Scan for the cell matching the given text and deliver its (x, y) coordinate at center. 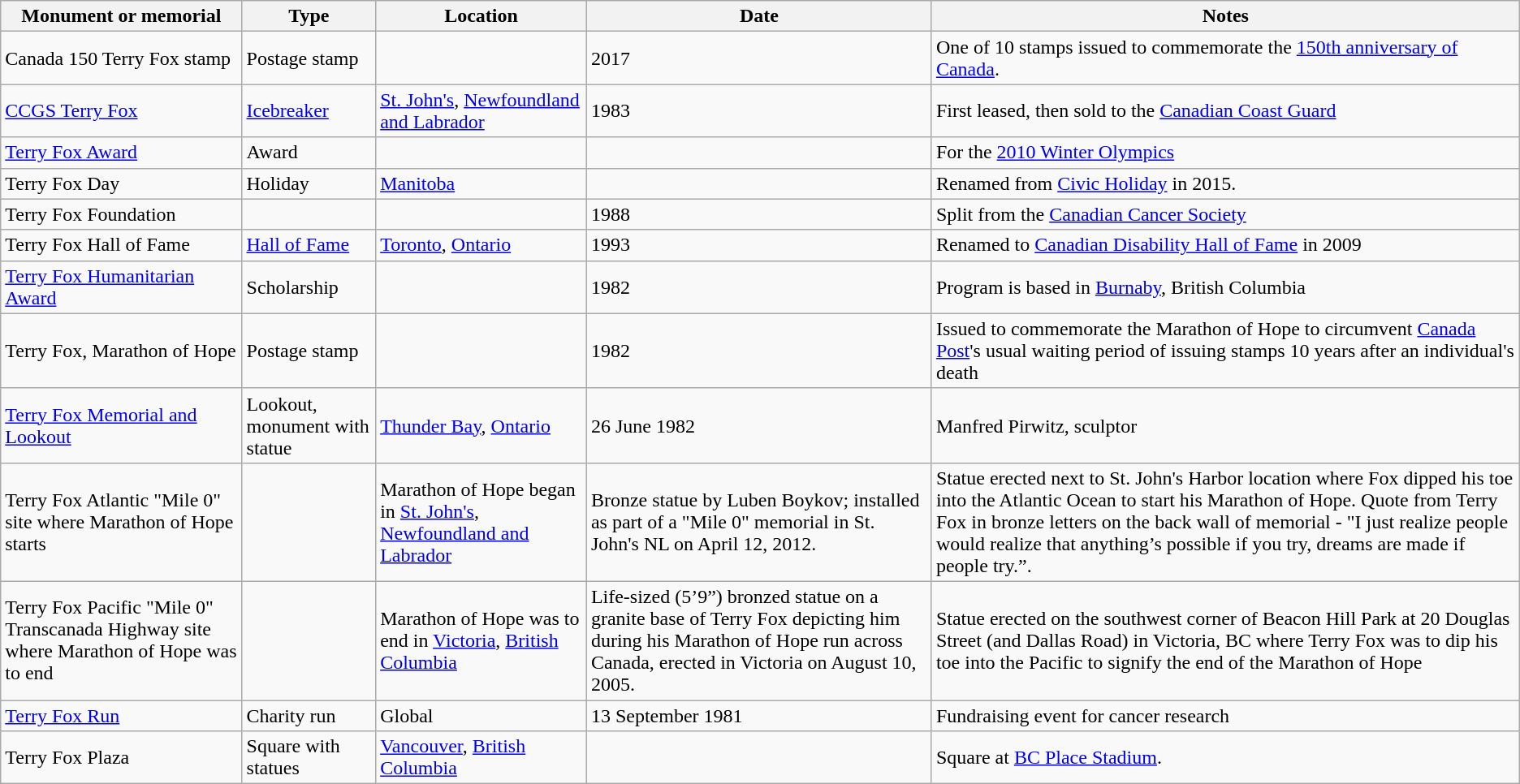
Terry Fox Foundation (122, 214)
Renamed to Canadian Disability Hall of Fame in 2009 (1225, 245)
Manitoba (481, 183)
Thunder Bay, Ontario (481, 425)
Award (309, 153)
Terry Fox Pacific "Mile 0" Transcanada Highway site where Marathon of Hope was to end (122, 640)
Terry Fox Award (122, 153)
Lookout, monument with statue (309, 425)
Terry Fox Atlantic "Mile 0" site where Marathon of Hope starts (122, 522)
Renamed from Civic Holiday in 2015. (1225, 183)
Terry Fox Memorial and Lookout (122, 425)
1988 (758, 214)
Icebreaker (309, 110)
Location (481, 16)
First leased, then sold to the Canadian Coast Guard (1225, 110)
26 June 1982 (758, 425)
Square at BC Place Stadium. (1225, 758)
Hall of Fame (309, 245)
For the 2010 Winter Olympics (1225, 153)
Marathon of Hope began in St. John's, Newfoundland and Labrador (481, 522)
Marathon of Hope was to end in Victoria, British Columbia (481, 640)
CCGS Terry Fox (122, 110)
Terry Fox Hall of Fame (122, 245)
Charity run (309, 715)
Terry Fox Run (122, 715)
Terry Fox Humanitarian Award (122, 287)
One of 10 stamps issued to commemorate the 150th anniversary of Canada. (1225, 58)
Holiday (309, 183)
Square with statues (309, 758)
Terry Fox Day (122, 183)
1993 (758, 245)
Terry Fox, Marathon of Hope (122, 351)
Canada 150 Terry Fox stamp (122, 58)
2017 (758, 58)
Program is based in Burnaby, British Columbia (1225, 287)
13 September 1981 (758, 715)
Monument or memorial (122, 16)
Date (758, 16)
Split from the Canadian Cancer Society (1225, 214)
Terry Fox Plaza (122, 758)
1983 (758, 110)
Toronto, Ontario (481, 245)
Fundraising event for cancer research (1225, 715)
St. John's, Newfoundland and Labrador (481, 110)
Global (481, 715)
Scholarship (309, 287)
Notes (1225, 16)
Bronze statue by Luben Boykov; installed as part of a "Mile 0" memorial in St. John's NL on April 12, 2012. (758, 522)
Issued to commemorate the Marathon of Hope to circumvent Canada Post's usual waiting period of issuing stamps 10 years after an individual's death (1225, 351)
Vancouver, British Columbia (481, 758)
Type (309, 16)
Manfred Pirwitz, sculptor (1225, 425)
